Return the [x, y] coordinate for the center point of the cell that contains the specified text.  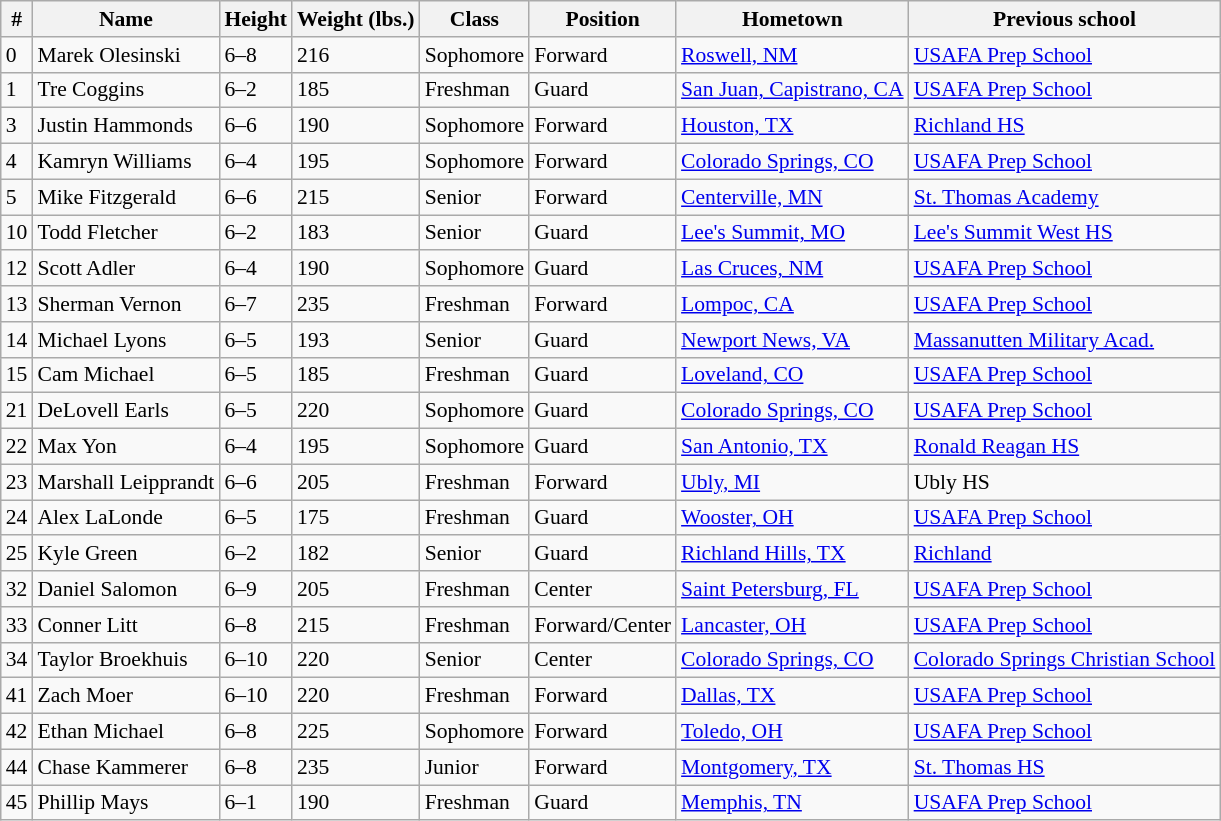
45 [17, 803]
Wooster, OH [792, 518]
Richland Hills, TX [792, 554]
Roswell, NM [792, 55]
Richland [1065, 554]
6–7 [255, 304]
Ethan Michael [126, 732]
14 [17, 340]
Lancaster, OH [792, 625]
24 [17, 518]
Ubly HS [1065, 482]
Marshall Leipprandt [126, 482]
42 [17, 732]
Previous school [1065, 19]
Kamryn Williams [126, 162]
Forward/Center [602, 625]
6–1 [255, 803]
DeLovell Earls [126, 411]
41 [17, 696]
# [17, 19]
Ubly, MI [792, 482]
1 [17, 90]
Class [475, 19]
33 [17, 625]
32 [17, 589]
Lee's Summit West HS [1065, 233]
Loveland, CO [792, 375]
Ronald Reagan HS [1065, 447]
Conner Litt [126, 625]
Taylor Broekhuis [126, 660]
Weight (lbs.) [356, 19]
Junior [475, 767]
Sherman Vernon [126, 304]
23 [17, 482]
St. Thomas HS [1065, 767]
Centerville, MN [792, 197]
10 [17, 233]
Zach Moer [126, 696]
4 [17, 162]
Colorado Springs Christian School [1065, 660]
22 [17, 447]
Dallas, TX [792, 696]
Las Cruces, NM [792, 269]
175 [356, 518]
44 [17, 767]
Montgomery, TX [792, 767]
Name [126, 19]
Position [602, 19]
25 [17, 554]
Houston, TX [792, 126]
Height [255, 19]
216 [356, 55]
San Antonio, TX [792, 447]
225 [356, 732]
Richland HS [1065, 126]
Saint Petersburg, FL [792, 589]
Tre Coggins [126, 90]
Justin Hammonds [126, 126]
Chase Kammerer [126, 767]
Alex LaLonde [126, 518]
Daniel Salomon [126, 589]
Lee's Summit, MO [792, 233]
34 [17, 660]
Hometown [792, 19]
Toledo, OH [792, 732]
Marek Olesinski [126, 55]
Newport News, VA [792, 340]
Mike Fitzgerald [126, 197]
15 [17, 375]
21 [17, 411]
182 [356, 554]
Massanutten Military Acad. [1065, 340]
5 [17, 197]
193 [356, 340]
183 [356, 233]
Cam Michael [126, 375]
Kyle Green [126, 554]
St. Thomas Academy [1065, 197]
Scott Adler [126, 269]
San Juan, Capistrano, CA [792, 90]
Lompoc, CA [792, 304]
Todd Fletcher [126, 233]
0 [17, 55]
13 [17, 304]
Max Yon [126, 447]
Memphis, TN [792, 803]
6–9 [255, 589]
Michael Lyons [126, 340]
3 [17, 126]
Phillip Mays [126, 803]
12 [17, 269]
